From the cell containing the given text, extract its center point as [X, Y] coordinate. 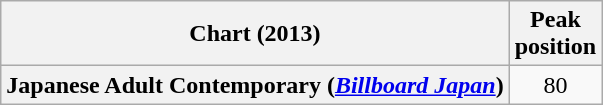
80 [555, 85]
Japanese Adult Contemporary (Billboard Japan) [255, 85]
Chart (2013) [255, 34]
Peakposition [555, 34]
